Search for the cell housing the specified text and yield its [x, y] center coordinate. 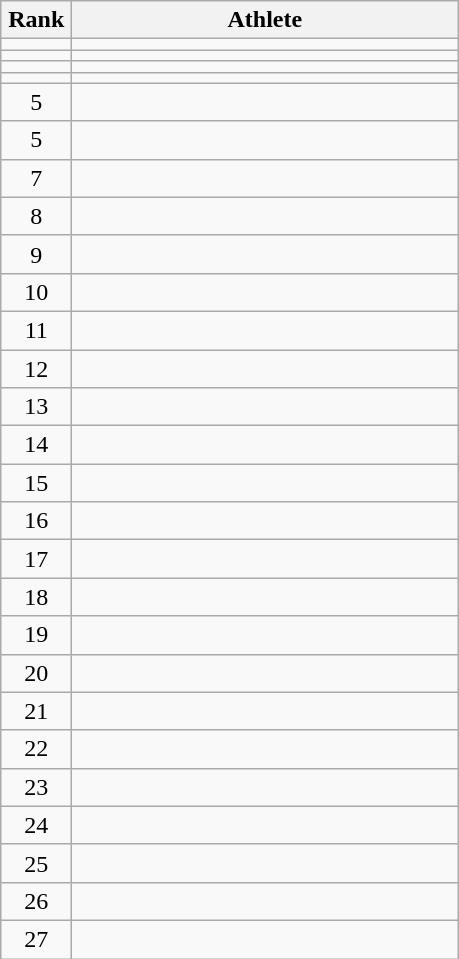
Rank [36, 20]
23 [36, 787]
16 [36, 521]
20 [36, 673]
9 [36, 254]
25 [36, 863]
27 [36, 939]
7 [36, 178]
17 [36, 559]
21 [36, 711]
14 [36, 445]
24 [36, 825]
18 [36, 597]
19 [36, 635]
11 [36, 330]
Athlete [265, 20]
26 [36, 901]
22 [36, 749]
10 [36, 292]
8 [36, 216]
15 [36, 483]
12 [36, 369]
13 [36, 407]
